Return the [X, Y] coordinate for the center point of the cell that contains the specified text.  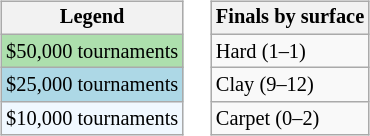
Carpet (0–2) [290, 119]
Finals by surface [290, 18]
Clay (9–12) [290, 85]
Legend [92, 18]
$25,000 tournaments [92, 85]
$10,000 tournaments [92, 119]
$50,000 tournaments [92, 51]
Hard (1–1) [290, 51]
